From the cell containing the given text, extract its center point as (x, y) coordinate. 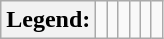
Legend: (48, 20)
